Capture the cell that displays the provided text and extract its [X, Y] central coordinate. 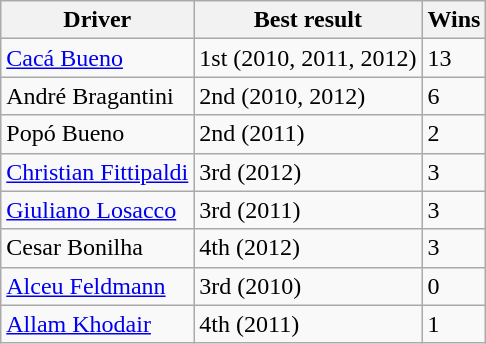
1 [454, 324]
0 [454, 286]
Christian Fittipaldi [98, 172]
Allam Khodair [98, 324]
3rd (2010) [308, 286]
4th (2012) [308, 248]
Cesar Bonilha [98, 248]
13 [454, 58]
Alceu Feldmann [98, 286]
Cacá Bueno [98, 58]
3rd (2012) [308, 172]
Best result [308, 20]
2nd (2010, 2012) [308, 96]
3rd (2011) [308, 210]
4th (2011) [308, 324]
1st (2010, 2011, 2012) [308, 58]
André Bragantini [98, 96]
Driver [98, 20]
Popó Bueno [98, 134]
6 [454, 96]
Giuliano Losacco [98, 210]
2nd (2011) [308, 134]
2 [454, 134]
Wins [454, 20]
